Determine the [x, y] coordinate at the center of the cell enclosing the given text.  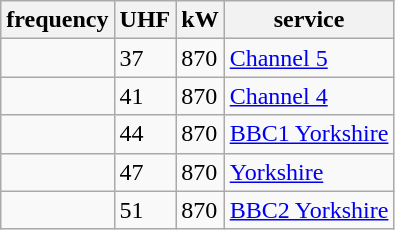
Channel 4 [309, 96]
37 [145, 58]
service [309, 20]
51 [145, 210]
41 [145, 96]
kW [200, 20]
UHF [145, 20]
Channel 5 [309, 58]
BBC1 Yorkshire [309, 134]
44 [145, 134]
frequency [58, 20]
47 [145, 172]
Yorkshire [309, 172]
BBC2 Yorkshire [309, 210]
